Capture the cell that displays the provided text and extract its [X, Y] central coordinate. 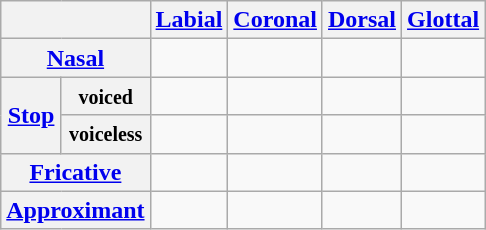
Fricative [76, 172]
Approximant [76, 210]
Stop [32, 115]
Labial [189, 20]
voiceless [106, 134]
Nasal [76, 58]
Dorsal [362, 20]
Glottal [444, 20]
Coronal [276, 20]
voiced [106, 96]
